Detect which cell encompasses the target text, then output its (x, y) center coordinate. 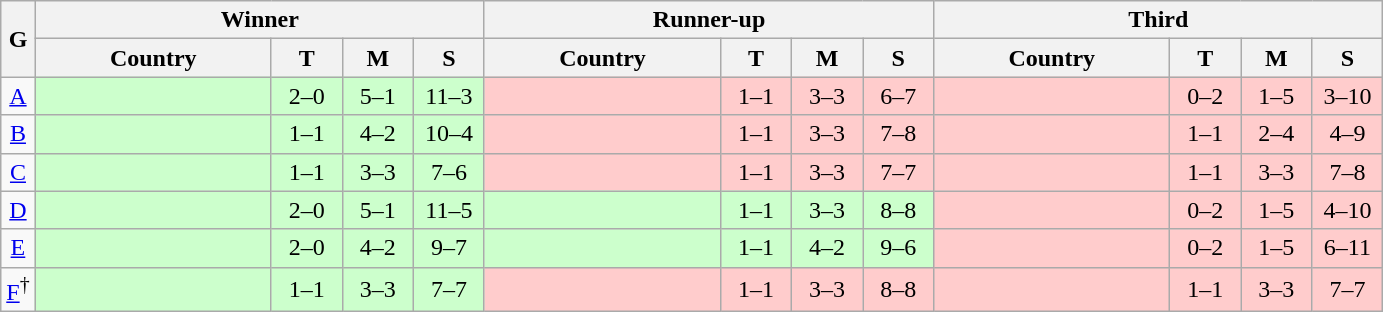
9–7 (448, 248)
9–6 (898, 248)
4–10 (1348, 210)
4–9 (1348, 134)
10–4 (448, 134)
11–3 (448, 96)
3–10 (1348, 96)
7–6 (448, 172)
11–5 (448, 210)
Third (1158, 20)
E (18, 248)
F† (18, 290)
A (18, 96)
B (18, 134)
Winner (260, 20)
6–7 (898, 96)
6–11 (1348, 248)
2–4 (1276, 134)
D (18, 210)
C (18, 172)
Runner-up (708, 20)
G (18, 39)
